Locate the cell with the specified text and output its [X, Y] center coordinate. 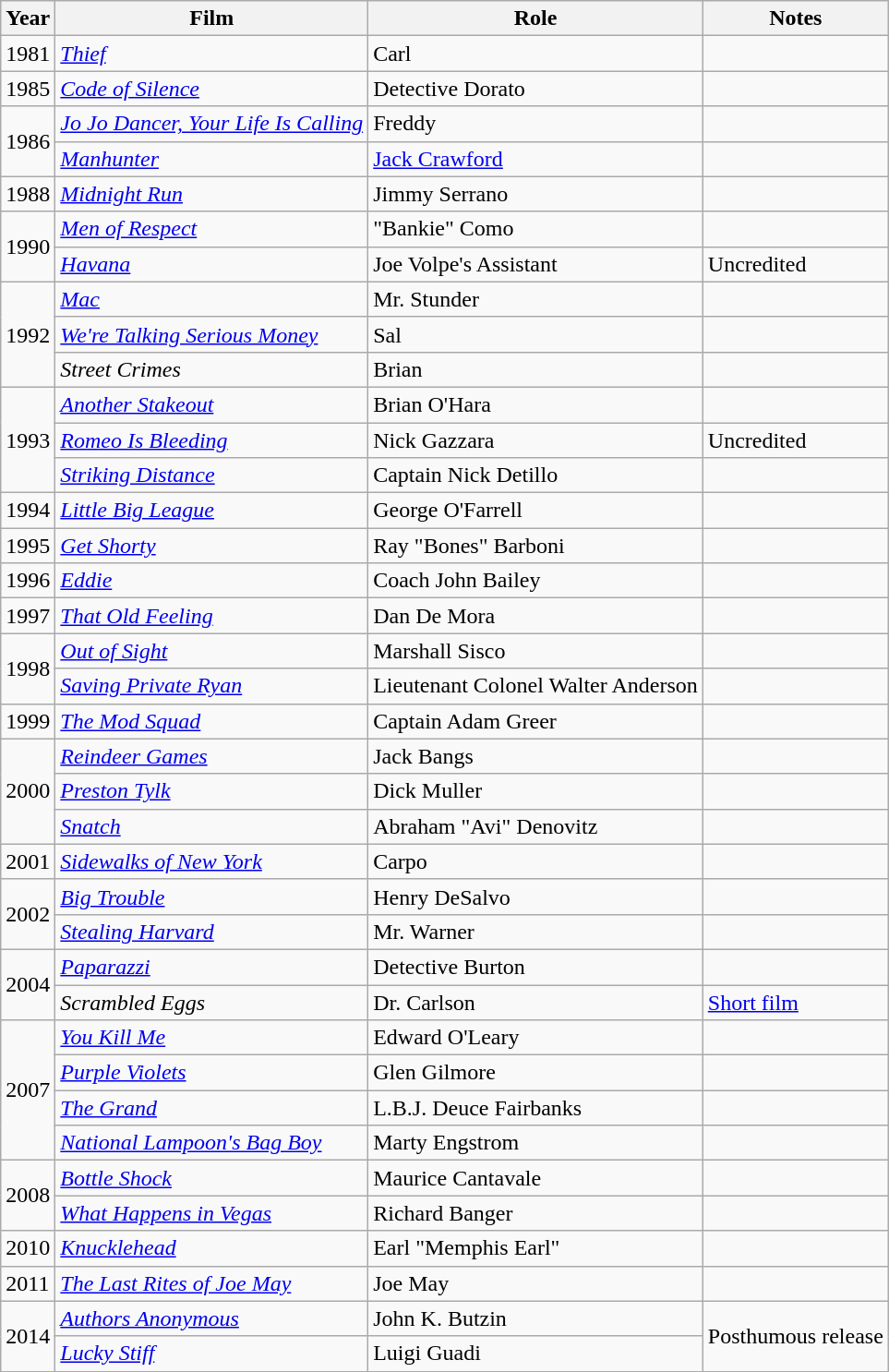
1999 [28, 721]
2010 [28, 1248]
What Happens in Vegas [212, 1213]
Film [212, 18]
Romeo Is Bleeding [212, 440]
We're Talking Serious Money [212, 334]
Sidewalks of New York [212, 861]
John K. Butzin [535, 1318]
Snatch [212, 826]
2000 [28, 791]
Short film [796, 1002]
Mac [212, 299]
Posthumous release [796, 1336]
L.B.J. Deuce Fairbanks [535, 1108]
1981 [28, 54]
Nick Gazzara [535, 440]
Code of Silence [212, 89]
National Lampoon's Bag Boy [212, 1143]
You Kill Me [212, 1038]
1997 [28, 616]
1986 [28, 141]
Manhunter [212, 159]
Midnight Run [212, 194]
Get Shorty [212, 546]
Carpo [535, 861]
Preston Tylk [212, 791]
Out of Sight [212, 651]
Brian [535, 369]
1990 [28, 247]
Jack Crawford [535, 159]
That Old Feeling [212, 616]
Notes [796, 18]
Stealing Harvard [212, 932]
Richard Banger [535, 1213]
Eddie [212, 581]
Havana [212, 264]
Luigi Guadi [535, 1354]
Dr. Carlson [535, 1002]
The Grand [212, 1108]
The Last Rites of Joe May [212, 1283]
Lucky Stiff [212, 1354]
Ray "Bones" Barboni [535, 546]
Joe May [535, 1283]
Authors Anonymous [212, 1318]
Big Trouble [212, 897]
Sal [535, 334]
Scrambled Eggs [212, 1002]
Captain Nick Detillo [535, 475]
2004 [28, 984]
1985 [28, 89]
Men of Respect [212, 229]
Abraham "Avi" Denovitz [535, 826]
2001 [28, 861]
Carl [535, 54]
Jack Bangs [535, 756]
1993 [28, 439]
Earl "Memphis Earl" [535, 1248]
Role [535, 18]
Dick Muller [535, 791]
1992 [28, 334]
Edward O'Leary [535, 1038]
Reindeer Games [212, 756]
Saving Private Ryan [212, 686]
Knucklehead [212, 1248]
Detective Burton [535, 967]
Little Big League [212, 511]
Street Crimes [212, 369]
"Bankie" Como [535, 229]
Coach John Bailey [535, 581]
Lieutenant Colonel Walter Anderson [535, 686]
Marshall Sisco [535, 651]
1994 [28, 511]
Purple Violets [212, 1073]
Maurice Cantavale [535, 1178]
Dan De Mora [535, 616]
Captain Adam Greer [535, 721]
1998 [28, 668]
Paparazzi [212, 967]
Freddy [535, 124]
2011 [28, 1283]
Mr. Stunder [535, 299]
Another Stakeout [212, 404]
Henry DeSalvo [535, 897]
Glen Gilmore [535, 1073]
Striking Distance [212, 475]
Jo Jo Dancer, Your Life Is Calling [212, 124]
1996 [28, 581]
Marty Engstrom [535, 1143]
Mr. Warner [535, 932]
Joe Volpe's Assistant [535, 264]
2008 [28, 1196]
2007 [28, 1090]
Detective Dorato [535, 89]
George O'Farrell [535, 511]
1988 [28, 194]
Thief [212, 54]
Year [28, 18]
Jimmy Serrano [535, 194]
2002 [28, 914]
2014 [28, 1336]
1995 [28, 546]
Bottle Shock [212, 1178]
The Mod Squad [212, 721]
Brian O'Hara [535, 404]
